Pinpoint the cell where the given text exists, returning its (x, y) midpoint coordinate. 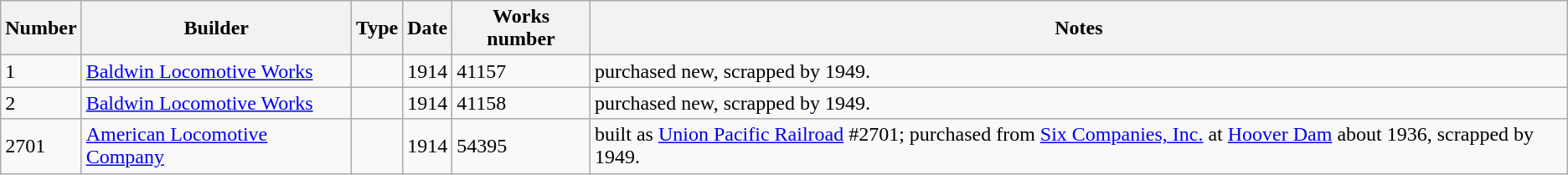
1 (41, 71)
Works number (521, 28)
54395 (521, 146)
Number (41, 28)
built as Union Pacific Railroad #2701; purchased from Six Companies, Inc. at Hoover Dam about 1936, scrapped by 1949. (1079, 146)
American Locomotive Company (216, 146)
2 (41, 103)
41158 (521, 103)
Type (377, 28)
Date (427, 28)
Builder (216, 28)
2701 (41, 146)
Notes (1079, 28)
41157 (521, 71)
